Output the (X, Y) coordinate of the center of the cell containing the given text.  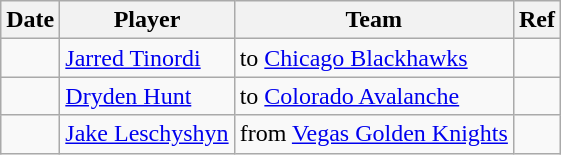
Team (374, 20)
Jake Leschyshyn (147, 134)
Dryden Hunt (147, 96)
Date (30, 20)
from Vegas Golden Knights (374, 134)
to Colorado Avalanche (374, 96)
to Chicago Blackhawks (374, 58)
Ref (536, 20)
Player (147, 20)
Jarred Tinordi (147, 58)
